Output the (x, y) coordinate of the center of the cell containing the given text.  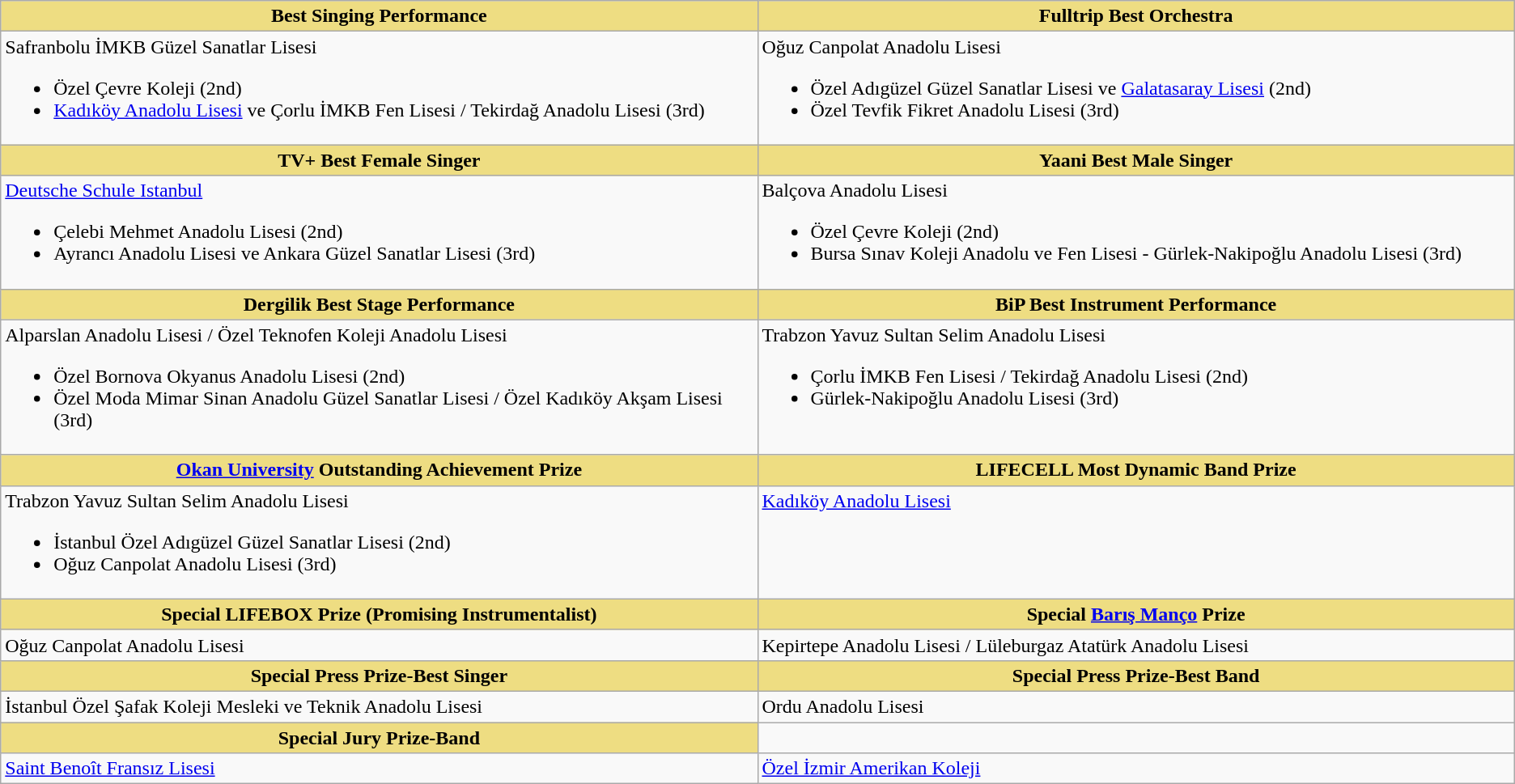
Safranbolu İMKB Güzel Sanatlar LisesiÖzel Çevre Koleji (2nd)Kadıköy Anadolu Lisesi ve Çorlu İMKB Fen Lisesi / Tekirdağ Anadolu Lisesi (3rd) (379, 88)
LIFECELL Most Dynamic Band Prize (1136, 470)
BiP Best Instrument Performance (1136, 304)
Special Jury Prize-Band (379, 737)
Fulltrip Best Orchestra (1136, 16)
Dergilik Best Stage Performance (379, 304)
TV+ Best Female Singer (379, 160)
Kepirtepe Anadolu Lisesi / Lüleburgaz Atatürk Anadolu Lisesi (1136, 645)
Oğuz Canpolat Anadolu Lisesi (379, 645)
İstanbul Özel Şafak Koleji Mesleki ve Teknik Anadolu Lisesi (379, 706)
Okan University Outstanding Achievement Prize (379, 470)
Special Barış Manço Prize (1136, 614)
Ordu Anadolu Lisesi (1136, 706)
Trabzon Yavuz Sultan Selim Anadolu LisesiÇorlu İMKB Fen Lisesi / Tekirdağ Anadolu Lisesi (2nd)Gürlek-Nakipoğlu Anadolu Lisesi (3rd) (1136, 387)
Special Press Prize-Best Band (1136, 676)
Kadıköy Anadolu Lisesi (1136, 542)
Özel İzmir Amerikan Koleji (1136, 769)
Special Press Prize-Best Singer (379, 676)
Oğuz Canpolat Anadolu LisesiÖzel Adıgüzel Güzel Sanatlar Lisesi ve Galatasaray Lisesi (2nd)Özel Tevfik Fikret Anadolu Lisesi (3rd) (1136, 88)
Special LIFEBOX Prize (Promising Instrumentalist) (379, 614)
Saint Benoît Fransız Lisesi (379, 769)
Trabzon Yavuz Sultan Selim Anadolu Lisesiİstanbul Özel Adıgüzel Güzel Sanatlar Lisesi (2nd)Oğuz Canpolat Anadolu Lisesi (3rd) (379, 542)
Deutsche Schule IstanbulÇelebi Mehmet Anadolu Lisesi (2nd)Ayrancı Anadolu Lisesi ve Ankara Güzel Sanatlar Lisesi (3rd) (379, 232)
Balçova Anadolu LisesiÖzel Çevre Koleji (2nd)Bursa Sınav Koleji Anadolu ve Fen Lisesi - Gürlek-Nakipoğlu Anadolu Lisesi (3rd) (1136, 232)
Yaani Best Male Singer (1136, 160)
Best Singing Performance (379, 16)
